Detect which cell encompasses the target text, then output its (x, y) center coordinate. 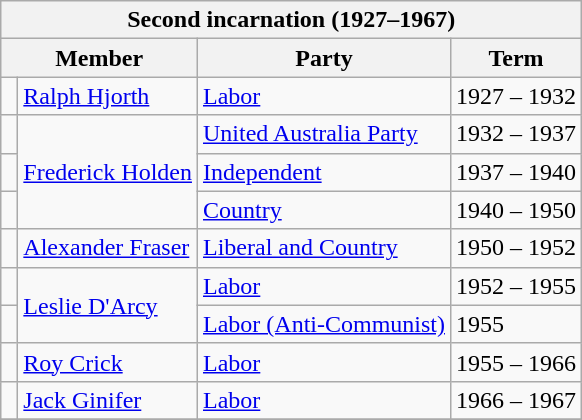
United Australia Party (324, 134)
Independent (324, 172)
Member (100, 58)
1952 – 1955 (516, 286)
Roy Crick (108, 362)
Frederick Holden (108, 172)
Country (324, 210)
1950 – 1952 (516, 248)
1932 – 1937 (516, 134)
Liberal and Country (324, 248)
1940 – 1950 (516, 210)
1955 (516, 324)
Leslie D'Arcy (108, 305)
1927 – 1932 (516, 96)
Jack Ginifer (108, 400)
1966 – 1967 (516, 400)
Labor (Anti-Communist) (324, 324)
Second incarnation (1927–1967) (292, 20)
Party (324, 58)
Ralph Hjorth (108, 96)
Term (516, 58)
1937 – 1940 (516, 172)
1955 – 1966 (516, 362)
Alexander Fraser (108, 248)
